Locate the cell with the specified text and output its [x, y] center coordinate. 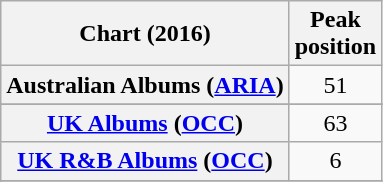
Australian Albums (ARIA) [145, 85]
UK R&B Albums (OCC) [145, 161]
6 [335, 161]
Chart (2016) [145, 34]
63 [335, 123]
UK Albums (OCC) [145, 123]
Peakposition [335, 34]
51 [335, 85]
